Detect which cell encompasses the target text, then output its (X, Y) center coordinate. 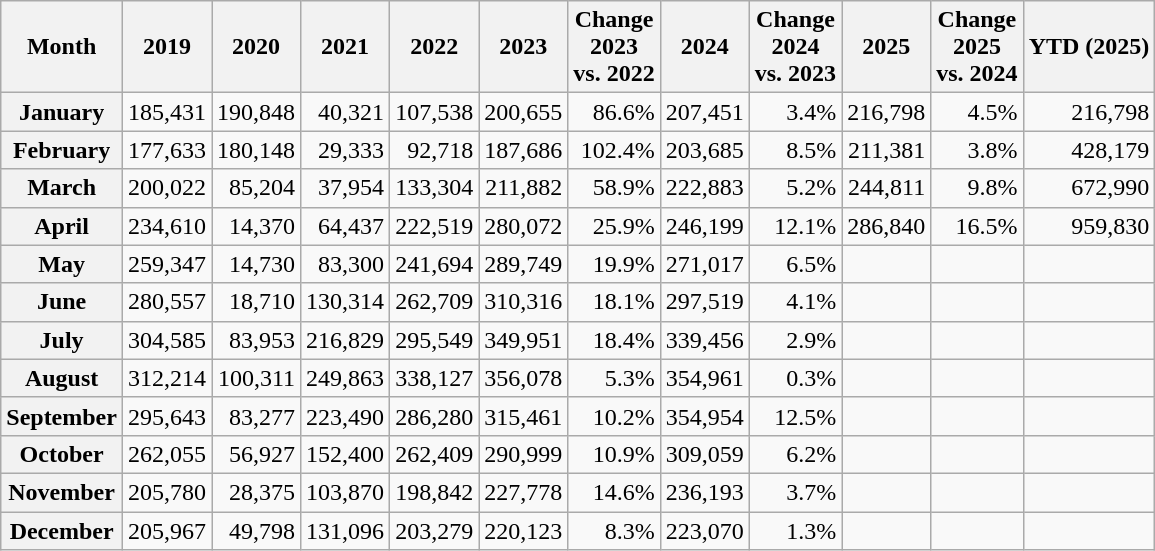
29,333 (346, 150)
244,811 (886, 188)
Change2025vs. 2024 (977, 47)
200,655 (524, 112)
8.5% (795, 150)
211,882 (524, 188)
280,072 (524, 226)
198,842 (434, 492)
19.9% (614, 264)
262,709 (434, 302)
185,431 (166, 112)
9.8% (977, 188)
304,585 (166, 340)
January (62, 112)
354,954 (704, 416)
December (62, 531)
131,096 (346, 531)
64,437 (346, 226)
2024 (704, 47)
286,840 (886, 226)
37,954 (346, 188)
5.2% (795, 188)
223,490 (346, 416)
July (62, 340)
86.6% (614, 112)
205,780 (166, 492)
May (62, 264)
289,749 (524, 264)
262,055 (166, 454)
249,863 (346, 378)
40,321 (346, 112)
16.5% (977, 226)
107,538 (434, 112)
236,193 (704, 492)
18,710 (256, 302)
49,798 (256, 531)
3.8% (977, 150)
310,316 (524, 302)
2022 (434, 47)
1.3% (795, 531)
April (62, 226)
14,730 (256, 264)
2.9% (795, 340)
295,549 (434, 340)
56,927 (256, 454)
309,059 (704, 454)
YTD (2025) (1089, 47)
222,883 (704, 188)
187,686 (524, 150)
312,214 (166, 378)
262,409 (434, 454)
6.5% (795, 264)
203,685 (704, 150)
959,830 (1089, 226)
Change2024vs. 2023 (795, 47)
October (62, 454)
190,848 (256, 112)
315,461 (524, 416)
12.1% (795, 226)
203,279 (434, 531)
246,199 (704, 226)
349,951 (524, 340)
180,148 (256, 150)
200,022 (166, 188)
207,451 (704, 112)
83,300 (346, 264)
18.4% (614, 340)
Change2023vs. 2022 (614, 47)
103,870 (346, 492)
3.7% (795, 492)
3.4% (795, 112)
5.3% (614, 378)
83,953 (256, 340)
6.2% (795, 454)
25.9% (614, 226)
102.4% (614, 150)
211,381 (886, 150)
220,123 (524, 531)
241,694 (434, 264)
14.6% (614, 492)
2025 (886, 47)
152,400 (346, 454)
18.1% (614, 302)
222,519 (434, 226)
September (62, 416)
10.2% (614, 416)
November (62, 492)
4.1% (795, 302)
290,999 (524, 454)
85,204 (256, 188)
216,829 (346, 340)
428,179 (1089, 150)
12.5% (795, 416)
223,070 (704, 531)
286,280 (434, 416)
271,017 (704, 264)
338,127 (434, 378)
28,375 (256, 492)
259,347 (166, 264)
672,990 (1089, 188)
354,961 (704, 378)
2023 (524, 47)
227,778 (524, 492)
14,370 (256, 226)
295,643 (166, 416)
4.5% (977, 112)
177,633 (166, 150)
10.9% (614, 454)
205,967 (166, 531)
March (62, 188)
133,304 (434, 188)
58.9% (614, 188)
2021 (346, 47)
June (62, 302)
100,311 (256, 378)
234,610 (166, 226)
92,718 (434, 150)
339,456 (704, 340)
February (62, 150)
August (62, 378)
Month (62, 47)
130,314 (346, 302)
0.3% (795, 378)
83,277 (256, 416)
2019 (166, 47)
2020 (256, 47)
356,078 (524, 378)
8.3% (614, 531)
280,557 (166, 302)
297,519 (704, 302)
